Identify which cell holds the provided text, then report its (x, y) central coordinate. 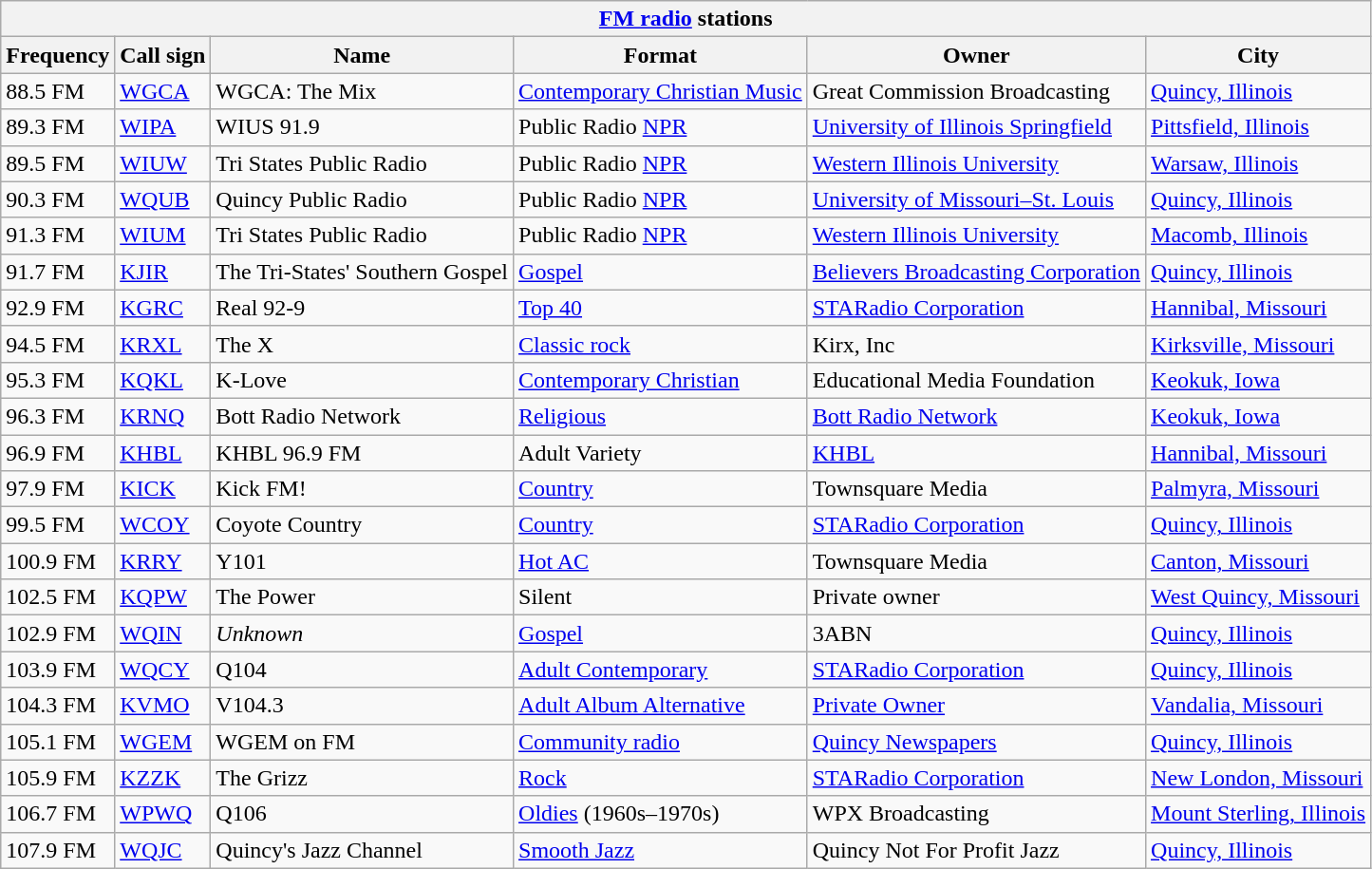
Format (661, 55)
WGEM on FM (363, 742)
90.3 FM (58, 199)
WIPA (163, 127)
94.5 FM (58, 344)
100.9 FM (58, 561)
103.9 FM (58, 670)
KGRC (163, 308)
Smooth Jazz (661, 850)
95.3 FM (58, 380)
WIUM (163, 236)
WGCA (163, 91)
FM radio stations (686, 19)
Name (363, 55)
88.5 FM (58, 91)
Kirksville, Missouri (1259, 344)
Quincy Public Radio (363, 199)
City (1259, 55)
Silent (661, 597)
Private Owner (976, 706)
KQPW (163, 597)
91.3 FM (58, 236)
WGCA: The Mix (363, 91)
Vandalia, Missouri (1259, 706)
V104.3 (363, 706)
University of Missouri–St. Louis (976, 199)
The Grizz (363, 778)
The X (363, 344)
Community radio (661, 742)
97.9 FM (58, 489)
University of Illinois Springfield (976, 127)
The Tri-States' Southern Gospel (363, 272)
Classic rock (661, 344)
Quincy's Jazz Channel (363, 850)
Adult Contemporary (661, 670)
105.9 FM (58, 778)
92.9 FM (58, 308)
Quincy Newspapers (976, 742)
3ABN (976, 633)
96.9 FM (58, 453)
KICK (163, 489)
Kirx, Inc (976, 344)
WPX Broadcasting (976, 814)
102.9 FM (58, 633)
Adult Variety (661, 453)
89.5 FM (58, 163)
K-Love (363, 380)
Great Commission Broadcasting (976, 91)
107.9 FM (58, 850)
KHBL 96.9 FM (363, 453)
KRNQ (163, 416)
West Quincy, Missouri (1259, 597)
WCOY (163, 525)
New London, Missouri (1259, 778)
Top 40 (661, 308)
Believers Broadcasting Corporation (976, 272)
WQJC (163, 850)
Macomb, Illinois (1259, 236)
WQCY (163, 670)
Frequency (58, 55)
KJIR (163, 272)
KRXL (163, 344)
Q104 (363, 670)
KQKL (163, 380)
Oldies (1960s–1970s) (661, 814)
WQIN (163, 633)
99.5 FM (58, 525)
Contemporary Christian (661, 380)
102.5 FM (58, 597)
Palmyra, Missouri (1259, 489)
KZZK (163, 778)
Hot AC (661, 561)
105.1 FM (58, 742)
91.7 FM (58, 272)
106.7 FM (58, 814)
The Power (363, 597)
Y101 (363, 561)
Call sign (163, 55)
Adult Album Alternative (661, 706)
Unknown (363, 633)
104.3 FM (58, 706)
Kick FM! (363, 489)
KRRY (163, 561)
Q106 (363, 814)
Contemporary Christian Music (661, 91)
WIUS 91.9 (363, 127)
Private owner (976, 597)
WQUB (163, 199)
Canton, Missouri (1259, 561)
Rock (661, 778)
Religious (661, 416)
Pittsfield, Illinois (1259, 127)
KVMO (163, 706)
Quincy Not For Profit Jazz (976, 850)
Educational Media Foundation (976, 380)
WGEM (163, 742)
89.3 FM (58, 127)
Mount Sterling, Illinois (1259, 814)
WPWQ (163, 814)
96.3 FM (58, 416)
Coyote Country (363, 525)
Owner (976, 55)
Real 92-9 (363, 308)
WIUW (163, 163)
Warsaw, Illinois (1259, 163)
